Identify which cell holds the provided text, then report its (X, Y) central coordinate. 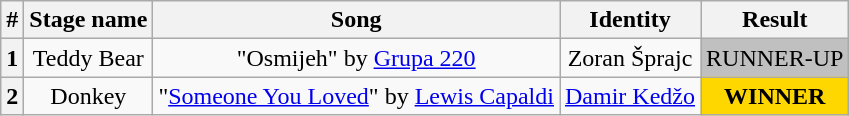
WINNER (775, 96)
RUNNER-UP (775, 58)
Zoran Šprajc (630, 58)
Stage name (88, 20)
Result (775, 20)
"Osmijeh" by Grupa 220 (356, 58)
"Someone You Loved" by Lewis Capaldi (356, 96)
Damir Kedžo (630, 96)
1 (12, 58)
# (12, 20)
Identity (630, 20)
2 (12, 96)
Teddy Bear (88, 58)
Song (356, 20)
Donkey (88, 96)
